From the cell containing the given text, extract its center point as [X, Y] coordinate. 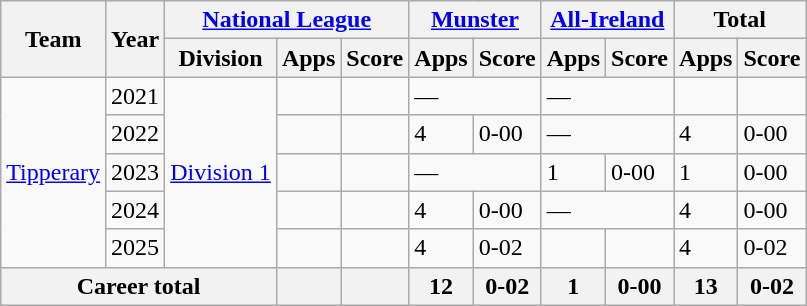
Munster [475, 20]
2022 [136, 134]
Division [221, 58]
Total [740, 20]
Team [54, 39]
2021 [136, 96]
Tipperary [54, 172]
All-Ireland [607, 20]
Year [136, 39]
Career total [139, 286]
2023 [136, 172]
12 [441, 286]
2025 [136, 248]
2024 [136, 210]
Division 1 [221, 172]
13 [706, 286]
National League [287, 20]
